Capture the cell that displays the provided text and extract its (X, Y) central coordinate. 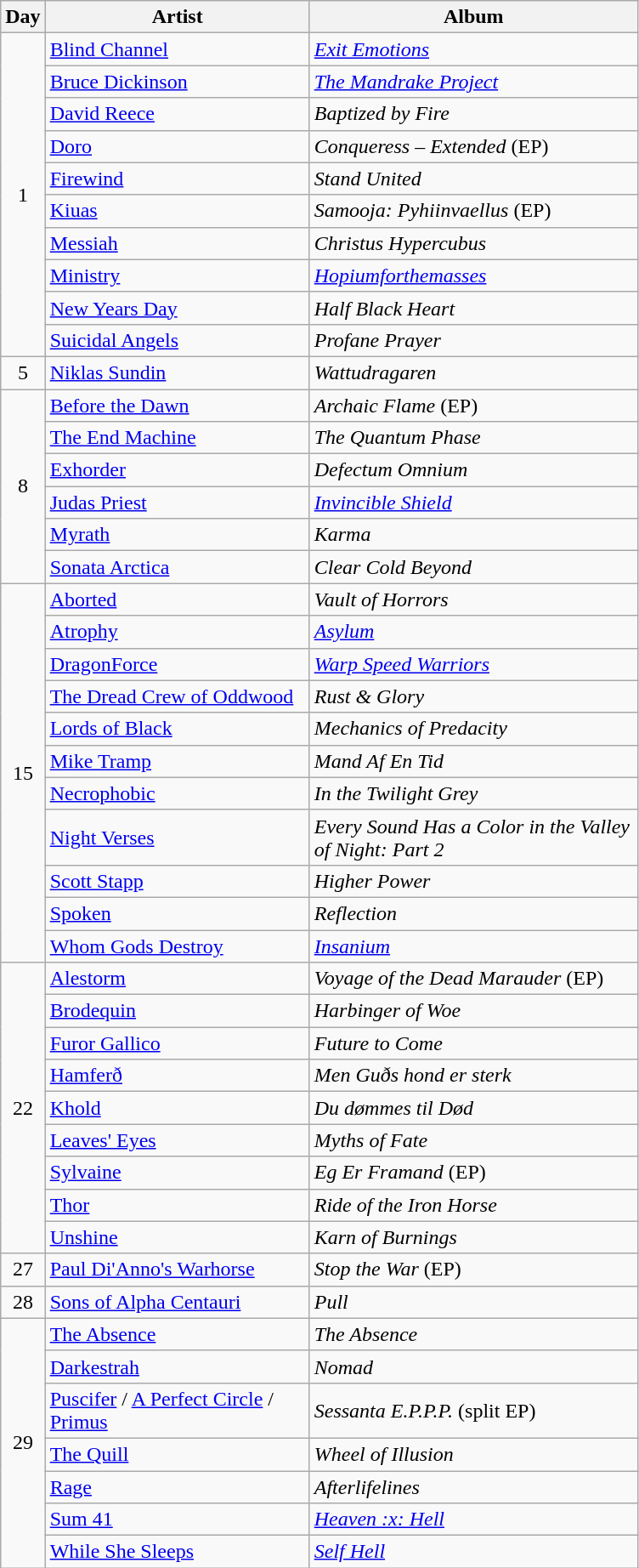
Karma (473, 535)
Every Sound Has a Color in the Valley of Night: Part 2 (473, 837)
Whom Gods Destroy (177, 946)
Mand Af En Tid (473, 761)
Kiuas (177, 211)
Exit Emotions (473, 49)
Judas Priest (177, 503)
Night Verses (177, 837)
Thor (177, 1205)
Sons of Alpha Centauri (177, 1302)
Stop the War (EP) (473, 1270)
Niklas Sundin (177, 372)
Ride of the Iron Horse (473, 1205)
Ministry (177, 276)
8 (23, 486)
Album (473, 17)
Suicidal Angels (177, 340)
Future to Come (473, 1043)
Blind Channel (177, 49)
Nomad (473, 1366)
Conqueress – Extended (EP) (473, 146)
Karn of Burnings (473, 1237)
Men Guðs hond er sterk (473, 1076)
Darkestrah (177, 1366)
Unshine (177, 1237)
Baptized by Fire (473, 114)
New Years Day (177, 308)
28 (23, 1302)
Wheel of Illusion (473, 1454)
Artist (177, 17)
Bruce Dickinson (177, 82)
15 (23, 773)
Wattudragaren (473, 372)
The End Machine (177, 438)
Stand United (473, 179)
Mike Tramp (177, 761)
Spoken (177, 913)
Sylvaine (177, 1173)
While She Sleeps (177, 1552)
Afterlifelines (473, 1487)
Half Black Heart (473, 308)
Profane Prayer (473, 340)
Sonata Arctica (177, 567)
Khold (177, 1108)
Reflection (473, 913)
27 (23, 1270)
The Quill (177, 1454)
Warp Speed Warriors (473, 664)
Doro (177, 146)
Alestorm (177, 979)
Vault of Horrors (473, 599)
Insanium (473, 946)
Du dømmes til Død (473, 1108)
Invincible Shield (473, 503)
DragonForce (177, 664)
29 (23, 1442)
Atrophy (177, 632)
Sessanta E.P.P.P. (split EP) (473, 1410)
1 (23, 196)
The Mandrake Project (473, 82)
David Reece (177, 114)
Eg Er Framand (EP) (473, 1173)
Scott Stapp (177, 881)
5 (23, 372)
Furor Gallico (177, 1043)
Hopiumforthemasses (473, 276)
Mechanics of Predacity (473, 729)
Aborted (177, 599)
Pull (473, 1302)
The Dread Crew of Oddwood (177, 696)
Higher Power (473, 881)
Defectum Omnium (473, 470)
Sum 41 (177, 1520)
Myths of Fate (473, 1140)
Brodequin (177, 1011)
Firewind (177, 179)
Puscifer / A Perfect Circle / Primus (177, 1410)
Self Hell (473, 1552)
Myrath (177, 535)
Asylum (473, 632)
Before the Dawn (177, 406)
Rage (177, 1487)
Rust & Glory (473, 696)
Paul Di'Anno's Warhorse (177, 1270)
Necrophobic (177, 793)
22 (23, 1109)
Day (23, 17)
Heaven :x: Hell (473, 1520)
Voyage of the Dead Marauder (EP) (473, 979)
Hamferð (177, 1076)
Christus Hypercubus (473, 243)
Lords of Black (177, 729)
Clear Cold Beyond (473, 567)
Archaic Flame (EP) (473, 406)
Messiah (177, 243)
Exhorder (177, 470)
Leaves' Eyes (177, 1140)
The Quantum Phase (473, 438)
In the Twilight Grey (473, 793)
Harbinger of Woe (473, 1011)
Samooja: Pyhiinvaellus (EP) (473, 211)
